Determine the [x, y] coordinate at the center of the cell enclosing the given text.  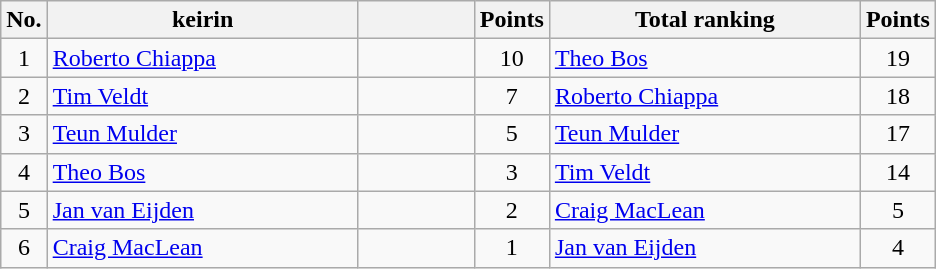
No. [24, 20]
7 [512, 96]
6 [24, 248]
keirin [202, 20]
18 [898, 96]
10 [512, 58]
19 [898, 58]
17 [898, 134]
Total ranking [704, 20]
14 [898, 172]
